Capture the cell that displays the provided text and extract its [X, Y] central coordinate. 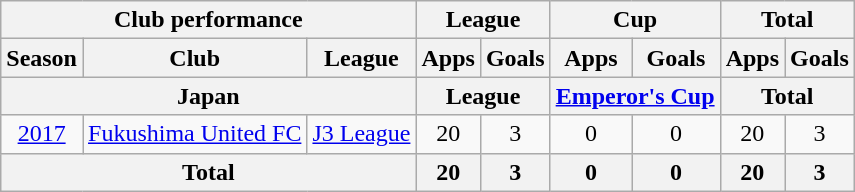
Japan [208, 96]
Season [42, 58]
Cup [635, 20]
Emperor's Cup [635, 96]
J3 League [362, 134]
Fukushima United FC [194, 134]
2017 [42, 134]
Club [194, 58]
Club performance [208, 20]
